Return the (X, Y) coordinate for the center point of the cell that contains the specified text.  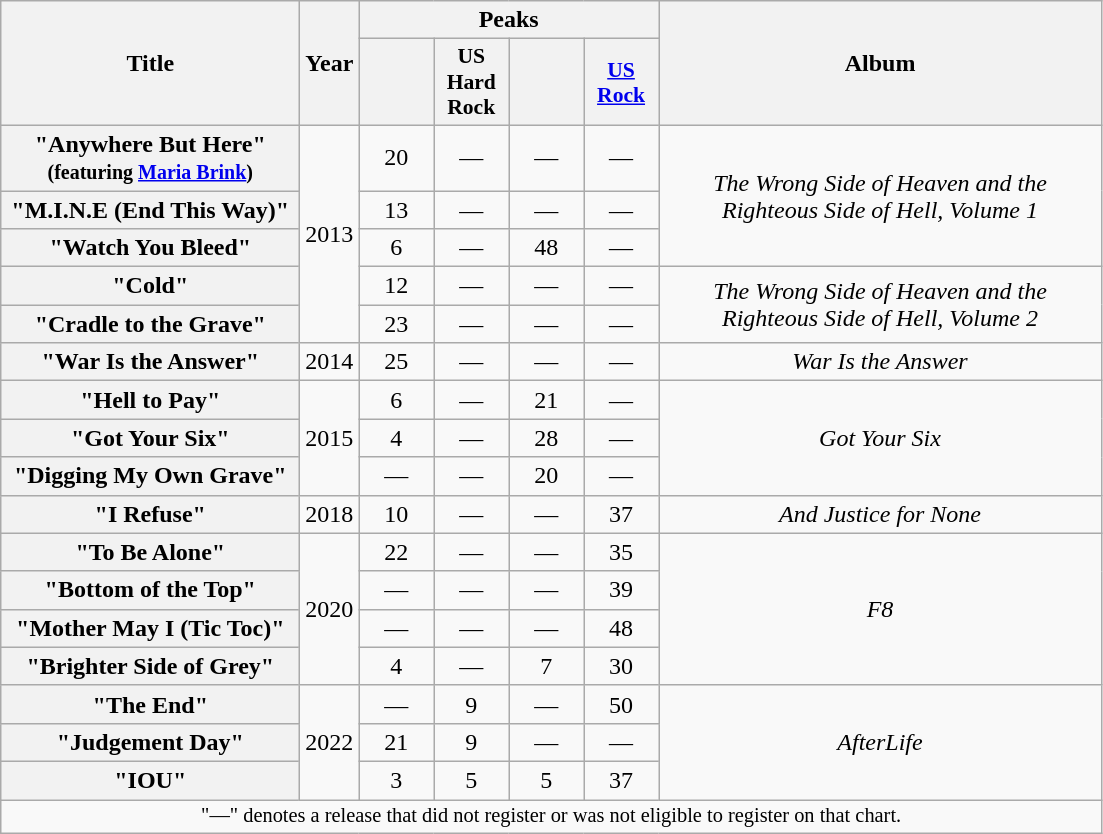
"Brighter Side of Grey" (150, 666)
The Wrong Side of Heaven and the Righteous Side of Hell, Volume 2 (880, 305)
39 (622, 590)
2022 (330, 742)
"Mother May I (Tic Toc)" (150, 628)
Album (880, 64)
13 (396, 209)
28 (546, 438)
"I Refuse" (150, 514)
23 (396, 324)
"To Be Alone" (150, 552)
"Judgement Day" (150, 742)
35 (622, 552)
USHardRock (472, 82)
7 (546, 666)
12 (396, 286)
"Cradle to the Grave" (150, 324)
Title (150, 64)
2018 (330, 514)
AfterLife (880, 742)
22 (396, 552)
War Is the Answer (880, 362)
Year (330, 64)
The Wrong Side of Heaven and the Righteous Side of Hell, Volume 1 (880, 196)
3 (396, 780)
"The End" (150, 704)
F8 (880, 609)
"Bottom of the Top" (150, 590)
"Digging My Own Grave" (150, 476)
30 (622, 666)
"Hell to Pay" (150, 400)
"Got Your Six" (150, 438)
"Cold" (150, 286)
"IOU" (150, 780)
"M.I.N.E (End This Way)" (150, 209)
And Justice for None (880, 514)
"Anywhere But Here"(featuring Maria Brink) (150, 158)
"Watch You Bleed" (150, 248)
2015 (330, 438)
2013 (330, 234)
50 (622, 704)
Peaks (509, 20)
"War Is the Answer" (150, 362)
2020 (330, 609)
"—" denotes a release that did not register or was not eligible to register on that chart. (552, 817)
Got Your Six (880, 438)
2014 (330, 362)
10 (396, 514)
USRock (622, 82)
25 (396, 362)
